Locate the cell with the specified text and output its (X, Y) center coordinate. 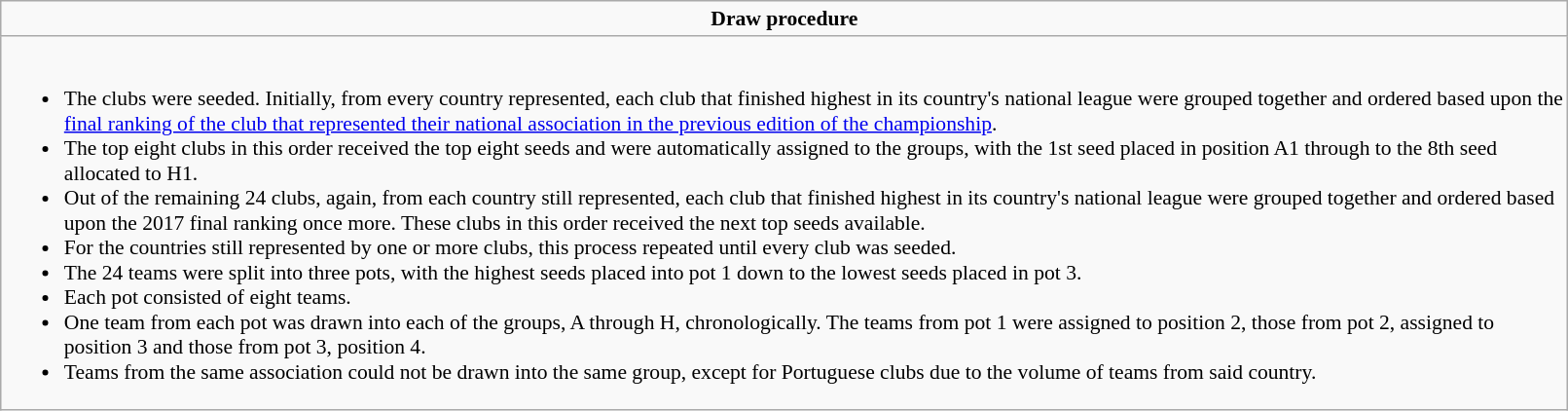
Draw procedure (784, 19)
